Scan for the cell matching the given text and deliver its [x, y] coordinate at center. 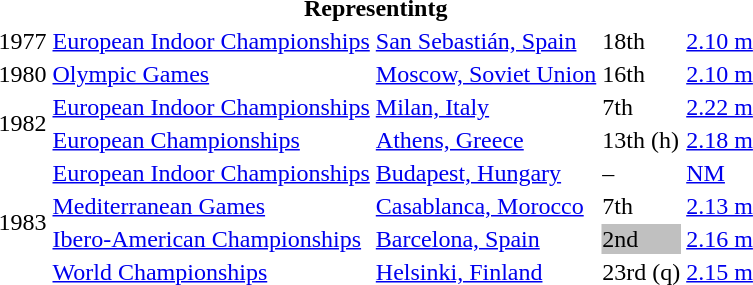
Athens, Greece [486, 140]
13th (h) [642, 140]
18th [642, 41]
Ibero-American Championships [211, 239]
Mediterranean Games [211, 206]
Milan, Italy [486, 107]
Barcelona, Spain [486, 239]
Budapest, Hungary [486, 173]
Moscow, Soviet Union [486, 74]
16th [642, 74]
European Championships [211, 140]
2nd [642, 239]
Olympic Games [211, 74]
– [642, 173]
Casablanca, Morocco [486, 206]
San Sebastián, Spain [486, 41]
